Extract the (X, Y) coordinate from the center of the cell holding the provided text.  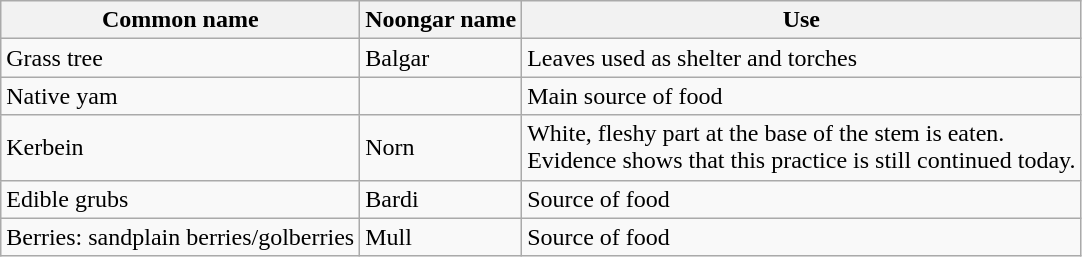
Native yam (180, 96)
Common name (180, 20)
White, fleshy part at the base of the stem is eaten.Evidence shows that this practice is still continued today. (802, 148)
Berries: sandplain berries/golberries (180, 237)
Kerbein (180, 148)
Use (802, 20)
Main source of food (802, 96)
Norn (441, 148)
Noongar name (441, 20)
Balgar (441, 58)
Bardi (441, 199)
Leaves used as shelter and torches (802, 58)
Grass tree (180, 58)
Edible grubs (180, 199)
Mull (441, 237)
